Pinpoint the cell where the given text exists, returning its [X, Y] midpoint coordinate. 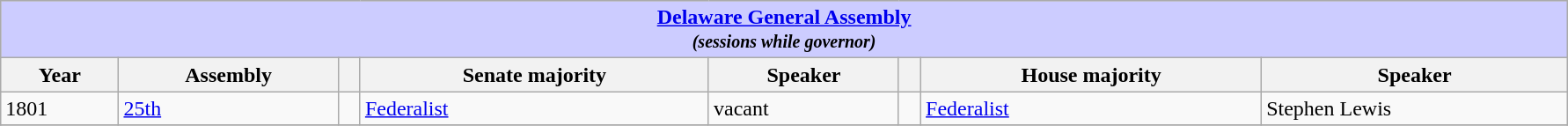
House majority [1091, 75]
25th [229, 108]
Stephen Lewis [1415, 108]
Year [60, 75]
Delaware General Assembly (sessions while governor) [785, 30]
Assembly [229, 75]
vacant [803, 108]
1801 [60, 108]
Senate majority [534, 75]
